Provide the (x, y) coordinate of the cell's center where the given text is located.  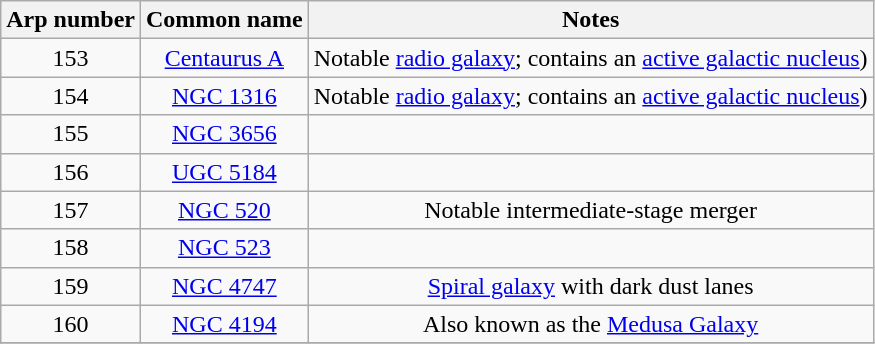
Spiral galaxy with dark dust lanes (590, 286)
NGC 1316 (224, 96)
156 (71, 172)
NGC 3656 (224, 134)
UGC 5184 (224, 172)
154 (71, 96)
Common name (224, 20)
Notes (590, 20)
NGC 4194 (224, 324)
NGC 520 (224, 210)
NGC 4747 (224, 286)
Notable intermediate-stage merger (590, 210)
155 (71, 134)
Also known as the Medusa Galaxy (590, 324)
160 (71, 324)
NGC 523 (224, 248)
Arp number (71, 20)
153 (71, 58)
157 (71, 210)
158 (71, 248)
159 (71, 286)
Centaurus A (224, 58)
